Provide the (X, Y) coordinate of the cell's center where the given text is located.  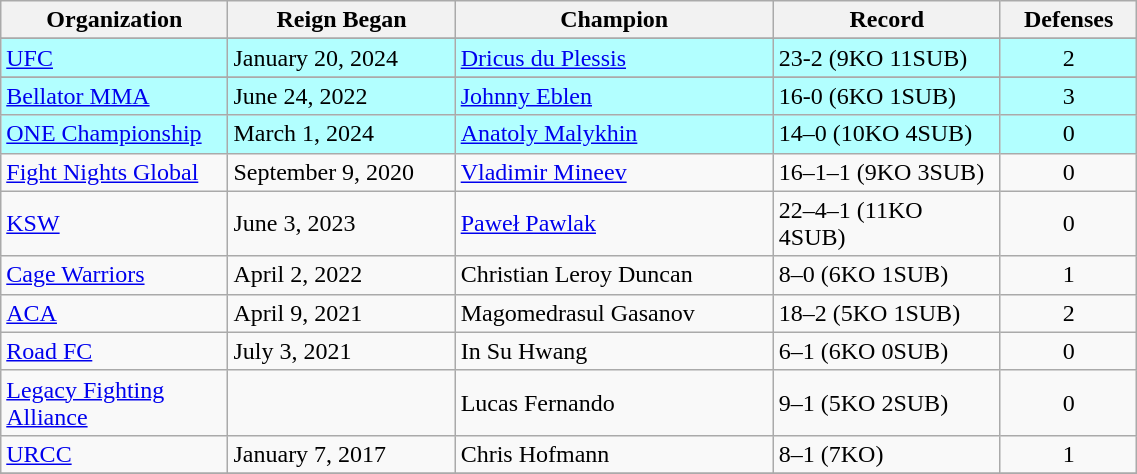
January 20, 2024 (342, 58)
14–0 (10KO 4SUB) (886, 134)
Legacy Fighting Alliance (114, 402)
April 9, 2021 (342, 313)
March 1, 2024 (342, 134)
Record (886, 20)
Road FC (114, 351)
Fight Nights Global (114, 172)
Vladimir Mineev (614, 172)
Organization (114, 20)
Lucas Fernando (614, 402)
In Su Hwang (614, 351)
Reign Began (342, 20)
Paweł Pawlak (614, 224)
January 7, 2017 (342, 454)
April 2, 2022 (342, 275)
September 9, 2020 (342, 172)
Champion (614, 20)
Christian Leroy Duncan (614, 275)
ACA (114, 313)
23-2 (9KO 11SUB) (886, 58)
Defenses (1068, 20)
Dricus du Plessis (614, 58)
KSW (114, 224)
June 24, 2022 (342, 96)
July 3, 2021 (342, 351)
Johnny Eblen (614, 96)
9–1 (5KO 2SUB) (886, 402)
Magomedrasul Gasanov (614, 313)
URCC (114, 454)
ONE Championship (114, 134)
8–1 (7KO) (886, 454)
Bellator MMA (114, 96)
18–2 (5KO 1SUB) (886, 313)
3 (1068, 96)
Chris Hofmann (614, 454)
22–4–1 (11KO 4SUB) (886, 224)
UFC (114, 58)
June 3, 2023 (342, 224)
16-0 (6KO 1SUB) (886, 96)
Anatoly Malykhin (614, 134)
8–0 (6KO 1SUB) (886, 275)
Cage Warriors (114, 275)
16–1–1 (9KO 3SUB) (886, 172)
6–1 (6KO 0SUB) (886, 351)
